Return [x, y] of the center of cell containing provided text 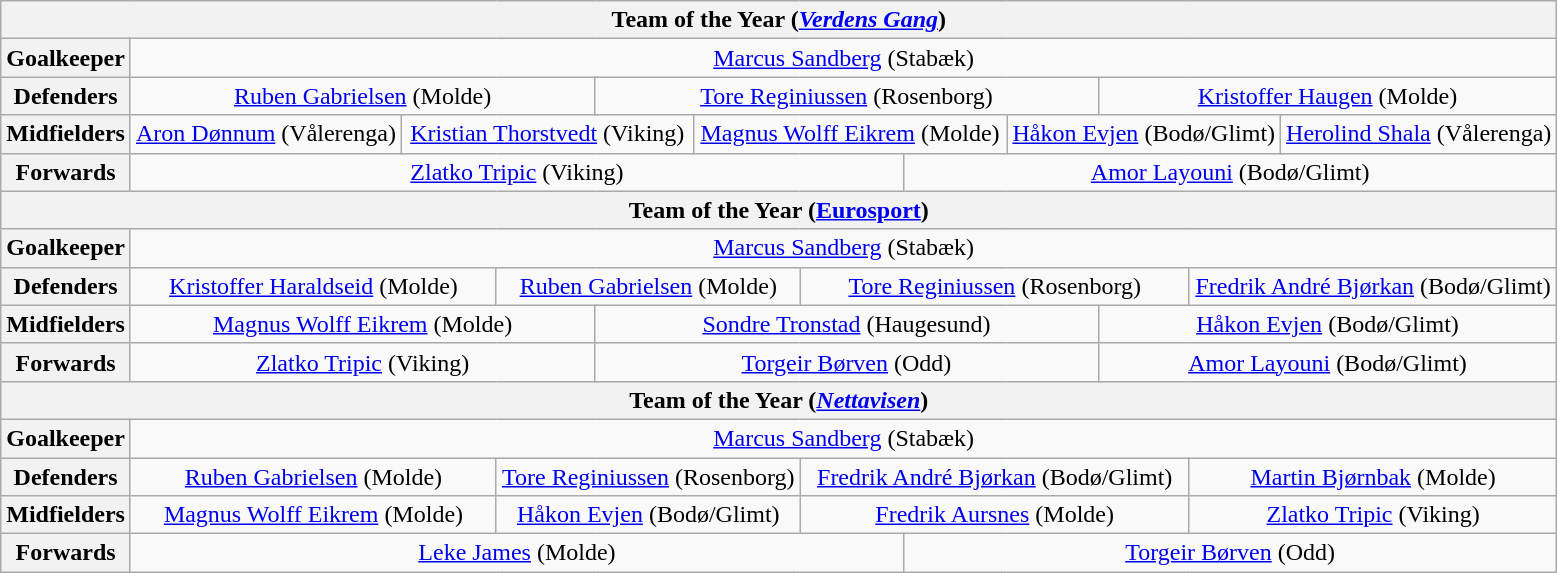
Herolind Shala (Vålerenga) [1419, 134]
Team of the Year (Verdens Gang) [779, 20]
Aron Dønnum (Vålerenga) [266, 134]
Leke James (Molde) [516, 553]
Fredrik Aursnes (Molde) [994, 515]
Sondre Tronstad (Haugesund) [846, 324]
Kristoffer Haugen (Molde) [1328, 96]
Team of the Year (Nettavisen) [779, 400]
Martin Bjørnbak (Molde) [1373, 477]
Kristian Thorstvedt (Viking) [547, 134]
Team of the Year (Eurosport) [779, 210]
Kristoffer Haraldseid (Molde) [313, 286]
